Identify which cell holds the provided text, then report its [x, y] central coordinate. 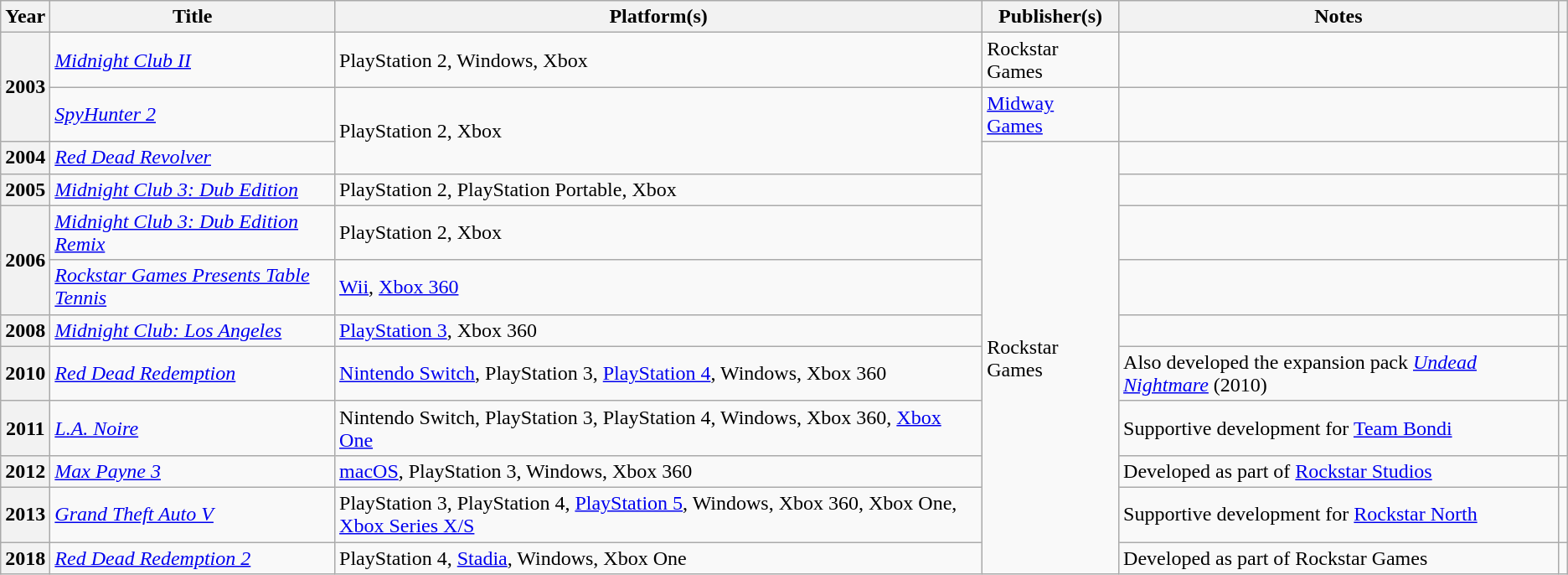
2010 [25, 374]
L.A. Noire [193, 427]
2012 [25, 471]
Nintendo Switch, PlayStation 3, PlayStation 4, Windows, Xbox 360 [658, 374]
PlayStation 4, Stadia, Windows, Xbox One [658, 557]
2003 [25, 87]
macOS, PlayStation 3, Windows, Xbox 360 [658, 471]
PlayStation 2, Windows, Xbox [658, 60]
2018 [25, 557]
Wii, Xbox 360 [658, 287]
Red Dead Redemption 2 [193, 557]
Supportive development for Rockstar North [1338, 515]
PlayStation 2, PlayStation Portable, Xbox [658, 189]
Nintendo Switch, PlayStation 3, PlayStation 4, Windows, Xbox 360, Xbox One [658, 427]
Also developed the expansion pack Undead Nightmare (2010) [1338, 374]
Midnight Club II [193, 60]
Midnight Club 3: Dub Edition [193, 189]
2008 [25, 330]
2004 [25, 158]
PlayStation 3, PlayStation 4, PlayStation 5, Windows, Xbox 360, Xbox One, Xbox Series X/S [658, 515]
Midnight Club 3: Dub Edition Remix [193, 233]
2005 [25, 189]
Developed as part of Rockstar Games [1338, 557]
Max Payne 3 [193, 471]
Rockstar Games Presents Table Tennis [193, 287]
2013 [25, 515]
Supportive development for Team Bondi [1338, 427]
Year [25, 17]
Midnight Club: Los Angeles [193, 330]
Grand Theft Auto V [193, 515]
Title [193, 17]
2011 [25, 427]
Publisher(s) [1050, 17]
Red Dead Revolver [193, 158]
2006 [25, 260]
Midway Games [1050, 114]
SpyHunter 2 [193, 114]
PlayStation 3, Xbox 360 [658, 330]
Red Dead Redemption [193, 374]
Notes [1338, 17]
Developed as part of Rockstar Studios [1338, 471]
Platform(s) [658, 17]
